Locate the cell with the specified text and output its [X, Y] center coordinate. 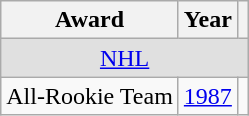
Award [90, 20]
1987 [208, 96]
Year [208, 20]
NHL [125, 58]
All-Rookie Team [90, 96]
